Pinpoint the cell where the given text exists, returning its (x, y) midpoint coordinate. 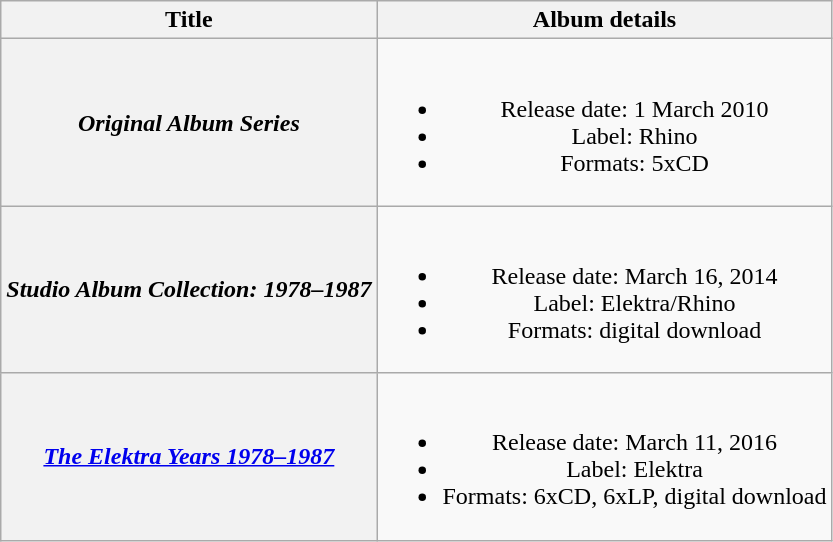
Album details (604, 20)
Studio Album Collection: 1978–1987 (189, 290)
Release date: March 16, 2014Label: Elektra/RhinoFormats: digital download (604, 290)
The Elektra Years 1978–1987 (189, 456)
Release date: 1 March 2010Label: RhinoFormats: 5xCD (604, 122)
Title (189, 20)
Release date: March 11, 2016Label: ElektraFormats: 6xCD, 6xLP, digital download (604, 456)
Original Album Series (189, 122)
